Return the [X, Y] coordinate for the center point of the cell that contains the specified text.  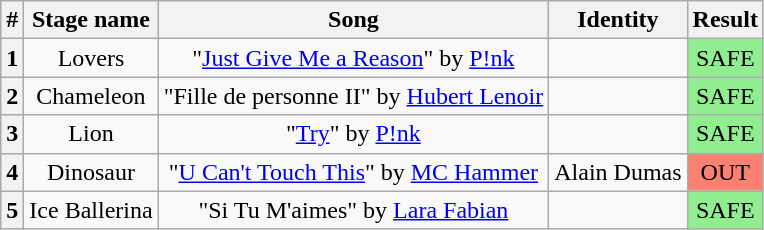
Lion [91, 134]
"U Can't Touch This" by MC Hammer [354, 172]
OUT [725, 172]
Song [354, 20]
5 [12, 210]
Result [725, 20]
Chameleon [91, 96]
"Try" by P!nk [354, 134]
Lovers [91, 58]
"Just Give Me a Reason" by P!nk [354, 58]
Stage name [91, 20]
2 [12, 96]
"Fille de personne II" by Hubert Lenoir [354, 96]
Dinosaur [91, 172]
Identity [618, 20]
Ice Ballerina [91, 210]
1 [12, 58]
"Si Tu M'aimes" by Lara Fabian [354, 210]
3 [12, 134]
# [12, 20]
Alain Dumas [618, 172]
4 [12, 172]
